Return the (X, Y) coordinate for the center point of the cell that contains the specified text.  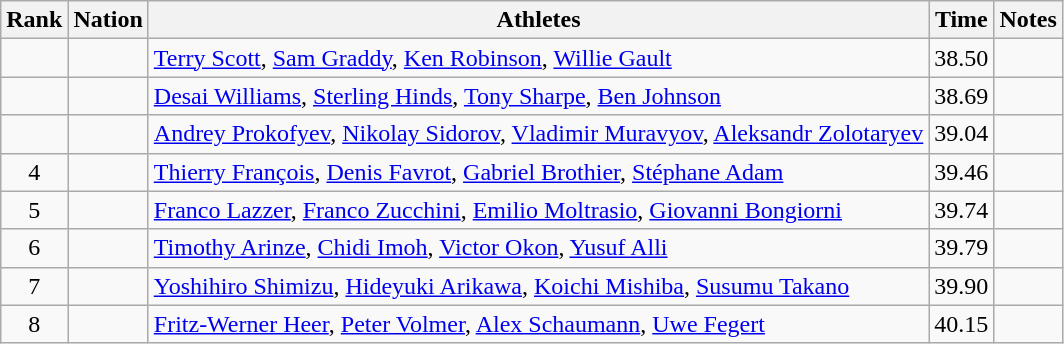
5 (34, 210)
39.79 (962, 248)
Notes (1028, 20)
Athletes (538, 20)
Desai Williams, Sterling Hinds, Tony Sharpe, Ben Johnson (538, 96)
4 (34, 172)
39.74 (962, 210)
7 (34, 286)
39.04 (962, 134)
6 (34, 248)
Timothy Arinze, Chidi Imoh, Victor Okon, Yusuf Alli (538, 248)
Nation (108, 20)
Yoshihiro Shimizu, Hideyuki Arikawa, Koichi Mishiba, Susumu Takano (538, 286)
Rank (34, 20)
39.46 (962, 172)
40.15 (962, 324)
Terry Scott, Sam Graddy, Ken Robinson, Willie Gault (538, 58)
Franco Lazzer, Franco Zucchini, Emilio Moltrasio, Giovanni Bongiorni (538, 210)
38.50 (962, 58)
Time (962, 20)
39.90 (962, 286)
8 (34, 324)
38.69 (962, 96)
Andrey Prokofyev, Nikolay Sidorov, Vladimir Muravyov, Aleksandr Zolotaryev (538, 134)
Fritz-Werner Heer, Peter Volmer, Alex Schaumann, Uwe Fegert (538, 324)
Thierry François, Denis Favrot, Gabriel Brothier, Stéphane Adam (538, 172)
